Return the [X, Y] coordinate for the center point of the cell that contains the specified text.  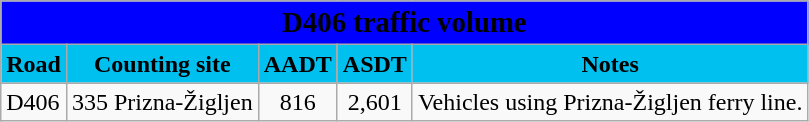
2,601 [374, 102]
ASDT [374, 64]
335 Prizna-Žigljen [162, 102]
Road [34, 64]
816 [298, 102]
Notes [610, 64]
Vehicles using Prizna-Žigljen ferry line. [610, 102]
D406 [34, 102]
D406 traffic volume [404, 23]
Counting site [162, 64]
AADT [298, 64]
